Search for the cell housing the specified text and yield its [X, Y] center coordinate. 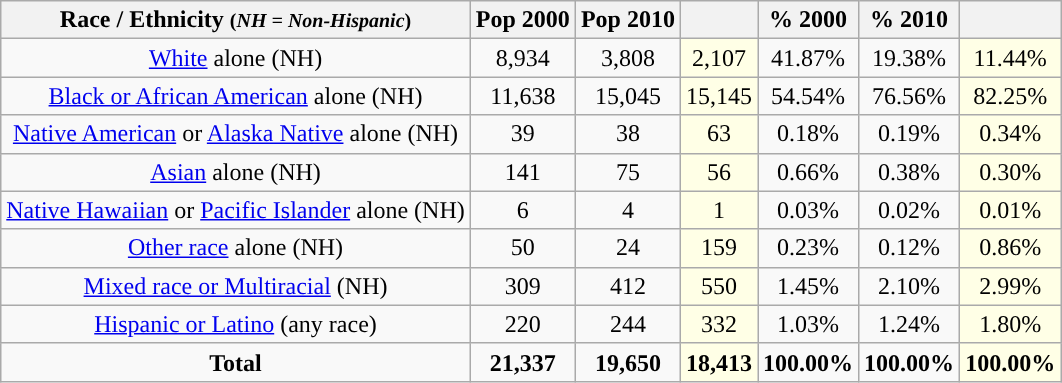
11.44% [1010, 58]
Asian alone (NH) [236, 172]
% 2010 [910, 20]
75 [628, 172]
4 [628, 210]
1.45% [808, 286]
Pop 2000 [522, 20]
0.18% [808, 134]
39 [522, 134]
54.54% [808, 96]
Mixed race or Multiracial (NH) [236, 286]
0.03% [808, 210]
19,650 [628, 362]
0.38% [910, 172]
1.80% [1010, 324]
21,337 [522, 362]
24 [628, 248]
309 [522, 286]
1.03% [808, 324]
0.30% [1010, 172]
159 [718, 248]
8,934 [522, 58]
0.12% [910, 248]
Native Hawaiian or Pacific Islander alone (NH) [236, 210]
141 [522, 172]
0.02% [910, 210]
15,145 [718, 96]
63 [718, 134]
1 [718, 210]
76.56% [910, 96]
550 [718, 286]
82.25% [1010, 96]
Native American or Alaska Native alone (NH) [236, 134]
38 [628, 134]
Black or African American alone (NH) [236, 96]
220 [522, 324]
244 [628, 324]
Race / Ethnicity (NH = Non-Hispanic) [236, 20]
56 [718, 172]
41.87% [808, 58]
0.66% [808, 172]
11,638 [522, 96]
50 [522, 248]
Pop 2010 [628, 20]
0.34% [1010, 134]
0.01% [1010, 210]
0.86% [1010, 248]
Hispanic or Latino (any race) [236, 324]
0.19% [910, 134]
2.10% [910, 286]
Other race alone (NH) [236, 248]
3,808 [628, 58]
19.38% [910, 58]
1.24% [910, 324]
0.23% [808, 248]
18,413 [718, 362]
332 [718, 324]
15,045 [628, 96]
Total [236, 362]
2.99% [1010, 286]
2,107 [718, 58]
White alone (NH) [236, 58]
6 [522, 210]
% 2000 [808, 20]
412 [628, 286]
